Extract the [X, Y] coordinate from the center of the cell holding the provided text.  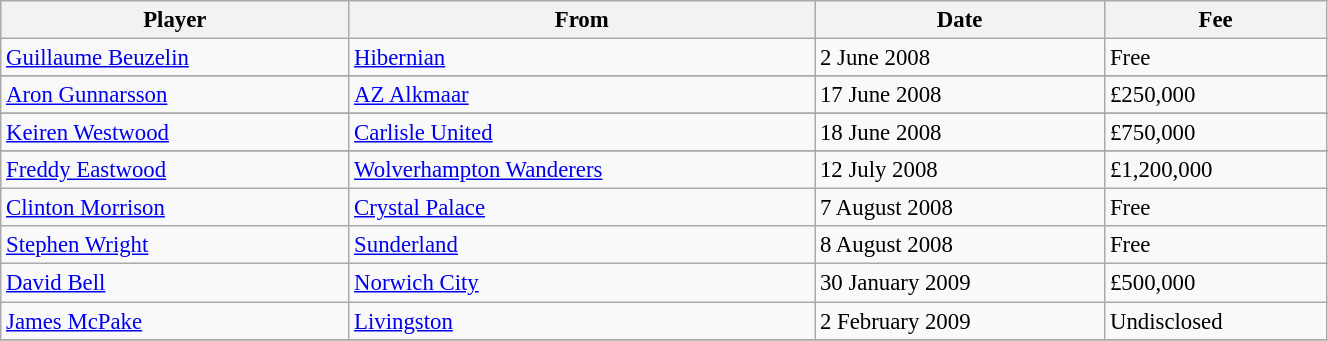
Fee [1216, 20]
£250,000 [1216, 95]
12 July 2008 [960, 170]
David Bell [175, 283]
30 January 2009 [960, 283]
Stephen Wright [175, 245]
Date [960, 20]
Undisclosed [1216, 321]
Carlisle United [582, 133]
£500,000 [1216, 283]
Sunderland [582, 245]
Clinton Morrison [175, 208]
17 June 2008 [960, 95]
Hibernian [582, 58]
Livingston [582, 321]
2 February 2009 [960, 321]
Keiren Westwood [175, 133]
Crystal Palace [582, 208]
Guillaume Beuzelin [175, 58]
James McPake [175, 321]
Aron Gunnarsson [175, 95]
7 August 2008 [960, 208]
£750,000 [1216, 133]
Player [175, 20]
AZ Alkmaar [582, 95]
2 June 2008 [960, 58]
Freddy Eastwood [175, 170]
8 August 2008 [960, 245]
Wolverhampton Wanderers [582, 170]
Norwich City [582, 283]
£1,200,000 [1216, 170]
18 June 2008 [960, 133]
From [582, 20]
